Locate the cell with the specified text and output its [X, Y] center coordinate. 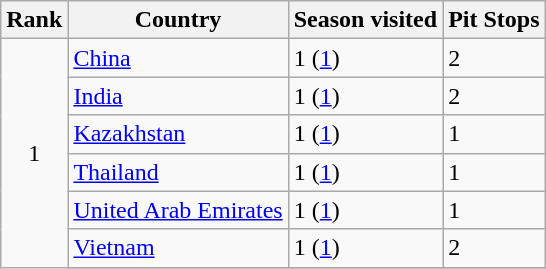
Country [178, 20]
United Arab Emirates [178, 210]
India [178, 96]
Kazakhstan [178, 134]
Pit Stops [494, 20]
Season visited [365, 20]
Thailand [178, 172]
Rank [34, 20]
China [178, 58]
Vietnam [178, 248]
